Pinpoint the cell where the given text exists, returning its [x, y] midpoint coordinate. 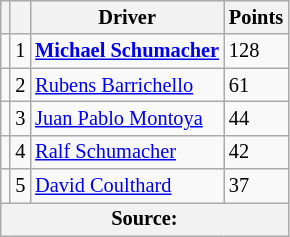
David Coulthard [127, 186]
37 [256, 186]
2 [20, 85]
42 [256, 152]
5 [20, 186]
Michael Schumacher [127, 51]
1 [20, 51]
4 [20, 152]
Points [256, 17]
3 [20, 118]
Driver [127, 17]
Juan Pablo Montoya [127, 118]
Rubens Barrichello [127, 85]
61 [256, 85]
Source: [144, 219]
44 [256, 118]
128 [256, 51]
Ralf Schumacher [127, 152]
